Find where the given text appears and provide that cell's center as (x, y) coordinate. 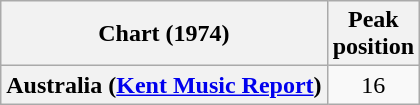
Australia (Kent Music Report) (164, 85)
16 (373, 85)
Chart (1974) (164, 34)
Peakposition (373, 34)
